Capture the cell that displays the provided text and extract its [x, y] central coordinate. 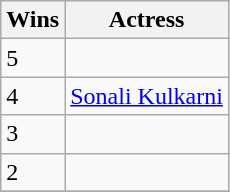
3 [33, 134]
Actress [147, 20]
2 [33, 172]
4 [33, 96]
Sonali Kulkarni [147, 96]
Wins [33, 20]
5 [33, 58]
